Return the [X, Y] coordinate for the center point of the cell that contains the specified text.  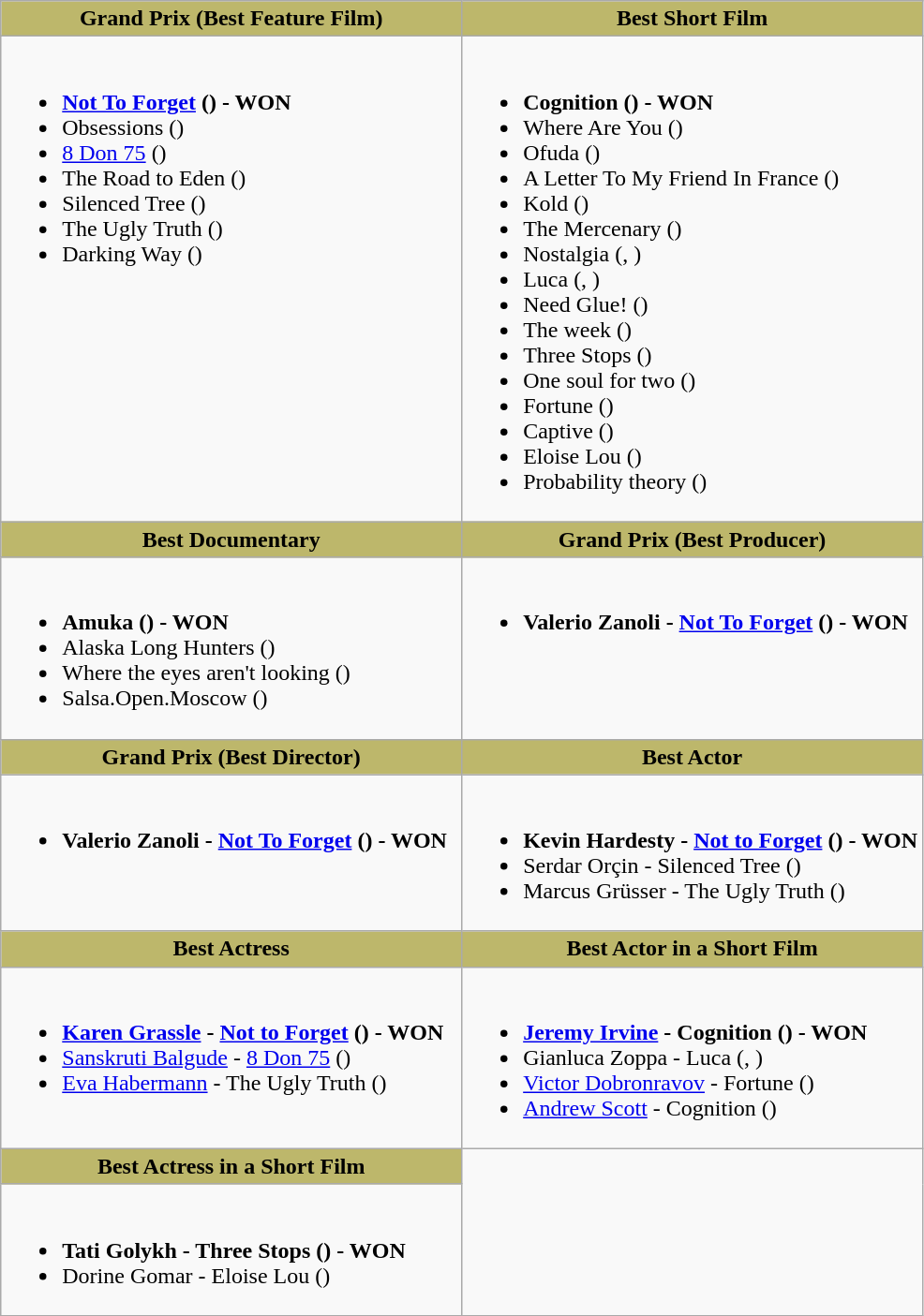
Best Short Film [693, 19]
Best Actor [693, 757]
Grand Prix (Best Feature Film) [231, 19]
Jeremy Irvine - Cognition () - WONGianluca Zoppa - Luca (, )Victor Dobronravov - Fortune ()Andrew Scott - Cognition () [693, 1057]
Grand Prix (Best Producer) [693, 540]
Kevin Hardesty - Not to Forget () - WONSerdar Orçin - Silenced Tree ()Marcus Grüsser - The Ugly Truth () [693, 852]
Best Actress [231, 949]
Tati Golykh - Three Stops () - WONDorine Gomar - Eloise Lou () [231, 1249]
Not To Forget () - WONObsessions ()8 Don 75 ()The Road to Eden ()Silenced Tree ()The Ugly Truth ()Darking Way () [231, 279]
Best Actress in a Short Film [231, 1166]
Amuka () - WONAlaska Long Hunters ()Where the eyes aren't looking ()Salsa.Open.Moscow () [231, 648]
Grand Prix (Best Director) [231, 757]
Best Documentary [231, 540]
Best Actor in a Short Film [693, 949]
Karen Grassle - Not to Forget () - WONSanskruti Balgude - 8 Don 75 ()Eva Habermann - The Ugly Truth () [231, 1057]
